Capture the cell that displays the provided text and extract its [X, Y] central coordinate. 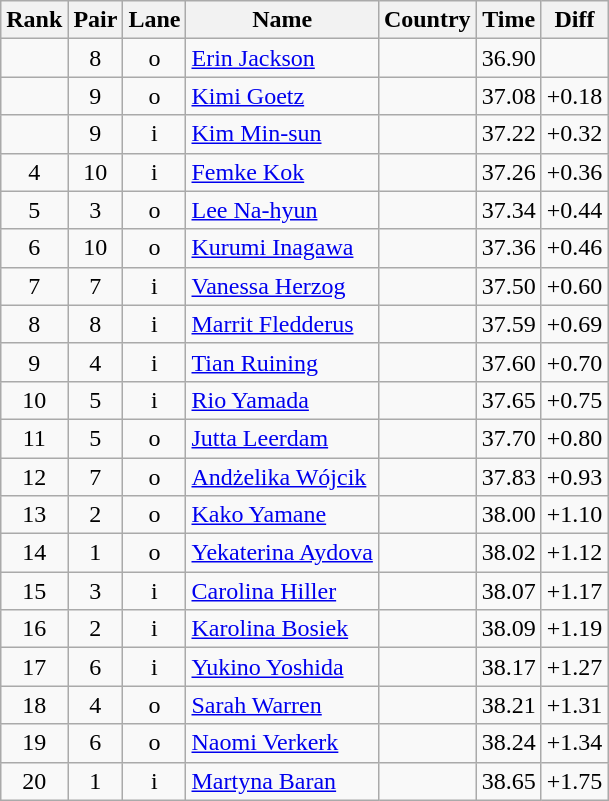
Jutta Leerdam [282, 438]
+0.18 [574, 96]
+0.60 [574, 286]
Naomi Verkerk [282, 743]
Pair [96, 20]
19 [34, 743]
Femke Kok [282, 172]
13 [34, 515]
+1.27 [574, 667]
38.07 [508, 591]
37.70 [508, 438]
20 [34, 781]
Karolina Bosiek [282, 629]
Kimi Goetz [282, 96]
+0.93 [574, 477]
+0.80 [574, 438]
Time [508, 20]
38.24 [508, 743]
37.34 [508, 210]
Sarah Warren [282, 705]
Kim Min-sun [282, 134]
+0.75 [574, 400]
+0.46 [574, 248]
18 [34, 705]
Lee Na-hyun [282, 210]
+0.44 [574, 210]
Erin Jackson [282, 58]
Carolina Hiller [282, 591]
Vanessa Herzog [282, 286]
37.65 [508, 400]
+1.19 [574, 629]
17 [34, 667]
+0.36 [574, 172]
Marrit Fledderus [282, 324]
37.60 [508, 362]
38.09 [508, 629]
37.83 [508, 477]
Martyna Baran [282, 781]
Name [282, 20]
Rank [34, 20]
12 [34, 477]
Yukino Yoshida [282, 667]
38.21 [508, 705]
37.08 [508, 96]
Kako Yamane [282, 515]
+0.32 [574, 134]
Kurumi Inagawa [282, 248]
+1.17 [574, 591]
16 [34, 629]
37.50 [508, 286]
38.65 [508, 781]
37.59 [508, 324]
Yekaterina Aydova [282, 553]
11 [34, 438]
+1.12 [574, 553]
37.36 [508, 248]
36.90 [508, 58]
Tian Ruining [282, 362]
38.17 [508, 667]
+0.69 [574, 324]
+1.31 [574, 705]
37.26 [508, 172]
14 [34, 553]
38.02 [508, 553]
Country [427, 20]
+1.34 [574, 743]
Andżelika Wójcik [282, 477]
Rio Yamada [282, 400]
Lane [154, 20]
+1.75 [574, 781]
+1.10 [574, 515]
+0.70 [574, 362]
37.22 [508, 134]
38.00 [508, 515]
Diff [574, 20]
15 [34, 591]
